Return [X, Y] of the center of cell containing provided text 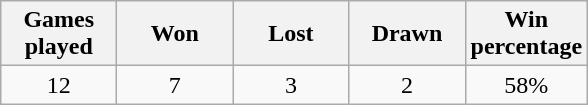
58% [526, 85]
7 [175, 85]
Lost [291, 34]
2 [407, 85]
Games played [59, 34]
12 [59, 85]
Won [175, 34]
3 [291, 85]
Win percentage [526, 34]
Drawn [407, 34]
